Output the [x, y] coordinate of the center of the cell containing the given text.  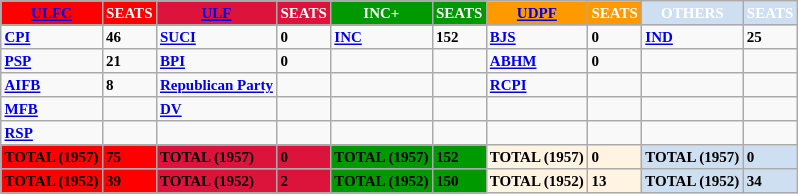
INC [382, 37]
Republican Party [216, 85]
46 [129, 37]
ULFC [52, 13]
CPI [52, 37]
MFB [52, 109]
RSP [52, 133]
BJS [537, 37]
150 [459, 181]
2 [304, 181]
34 [770, 181]
UDPF [537, 13]
39 [129, 181]
IND [693, 37]
21 [129, 61]
OTHERS [693, 13]
DV [216, 109]
25 [770, 37]
RCPI [537, 85]
ULF [216, 13]
75 [129, 157]
ABHM [537, 61]
8 [129, 85]
AIFB [52, 85]
PSP [52, 61]
SUCI [216, 37]
INC+ [382, 13]
BPI [216, 61]
13 [615, 181]
